Provide the (x, y) coordinate of the cell's center where the given text is located.  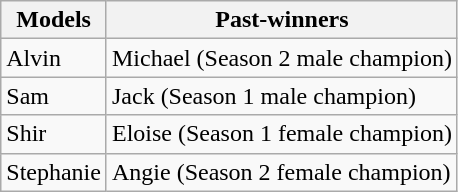
Angie (Season 2 female champion) (282, 172)
Shir (54, 134)
Jack (Season 1 male champion) (282, 96)
Alvin (54, 58)
Past-winners (282, 20)
Stephanie (54, 172)
Models (54, 20)
Sam (54, 96)
Eloise (Season 1 female champion) (282, 134)
Michael (Season 2 male champion) (282, 58)
